Detect which cell encompasses the target text, then output its (x, y) center coordinate. 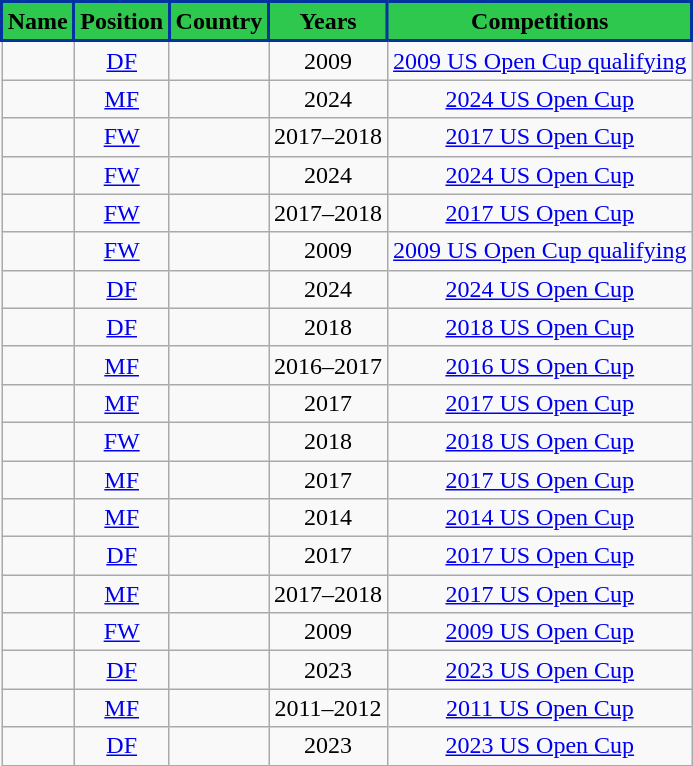
2011–2012 (328, 708)
Name (38, 22)
Years (328, 22)
Country (218, 22)
2011 US Open Cup (540, 708)
2009 US Open Cup (540, 632)
2014 US Open Cup (540, 518)
2014 (328, 518)
Position (122, 22)
Competitions (540, 22)
2016 US Open Cup (540, 365)
2016–2017 (328, 365)
